Return the (x, y) coordinate for the center point of the cell that contains the specified text.  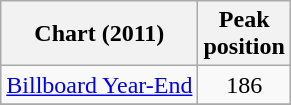
Chart (2011) (100, 34)
Peakposition (244, 34)
186 (244, 85)
Billboard Year-End (100, 85)
